Locate the cell with the specified text and output its (X, Y) center coordinate. 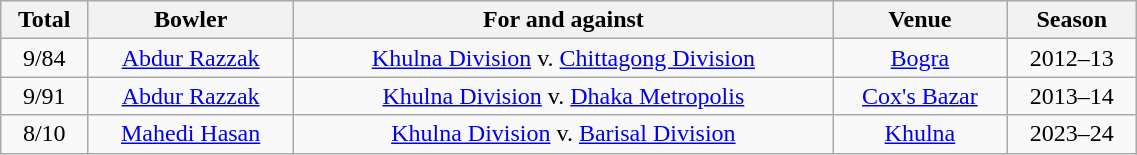
2013–14 (1072, 96)
For and against (564, 20)
Khulna Division v. Dhaka Metropolis (564, 96)
Khulna Division v. Chittagong Division (564, 58)
Bowler (191, 20)
Bogra (920, 58)
2023–24 (1072, 134)
Venue (920, 20)
9/91 (44, 96)
8/10 (44, 134)
2012–13 (1072, 58)
Season (1072, 20)
Khulna (920, 134)
9/84 (44, 58)
Total (44, 20)
Cox's Bazar (920, 96)
Khulna Division v. Barisal Division (564, 134)
Mahedi Hasan (191, 134)
